Pinpoint the cell where the given text exists, returning its (x, y) midpoint coordinate. 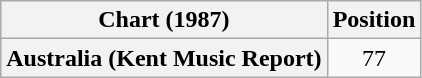
Australia (Kent Music Report) (164, 58)
77 (374, 58)
Position (374, 20)
Chart (1987) (164, 20)
